Identify which cell holds the provided text, then report its (x, y) central coordinate. 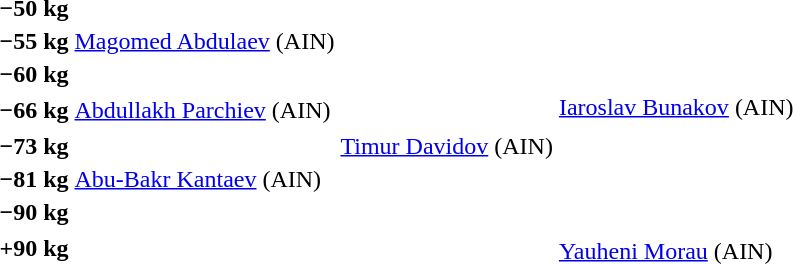
Abu-Bakr Kantaev (AIN) (204, 179)
Magomed Abdulaev (AIN) (204, 41)
Abdullakh Parchiev (AIN) (204, 110)
Timur Davidov (AIN) (446, 146)
